Return [x, y] of the center of cell containing provided text 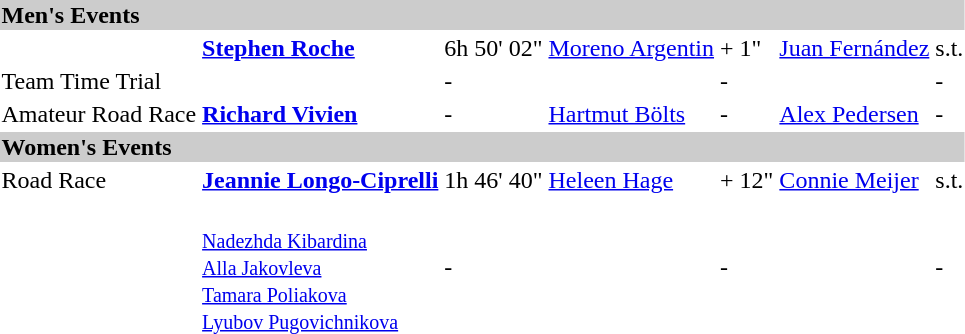
+ 1" [747, 48]
Women's Events [482, 147]
1h 46' 40" [494, 180]
Alex Pedersen [854, 114]
Moreno Argentin [632, 48]
Juan Fernández [854, 48]
Heleen Hage [632, 180]
Road Race [99, 180]
Jeannie Longo-Ciprelli [320, 180]
Hartmut Bölts [632, 114]
Connie Meijer [854, 180]
Richard Vivien [320, 114]
6h 50' 02" [494, 48]
Team Time Trial [99, 81]
Men's Events [482, 15]
+ 12" [747, 180]
Stephen Roche [320, 48]
Amateur Road Race [99, 114]
